Extract the (X, Y) coordinate from the center of the cell holding the provided text.  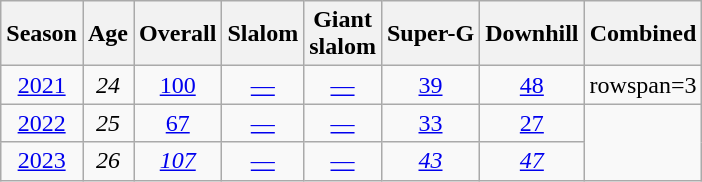
24 (108, 85)
25 (108, 123)
107 (178, 161)
27 (532, 123)
Season (42, 34)
Overall (178, 34)
rowspan=3 (643, 85)
Super-G (430, 34)
100 (178, 85)
33 (430, 123)
2023 (42, 161)
Slalom (263, 34)
48 (532, 85)
47 (532, 161)
2022 (42, 123)
39 (430, 85)
Giantslalom (343, 34)
2021 (42, 85)
67 (178, 123)
Combined (643, 34)
26 (108, 161)
Downhill (532, 34)
Age (108, 34)
43 (430, 161)
